Provide the (X, Y) coordinate of the cell's center where the given text is located.  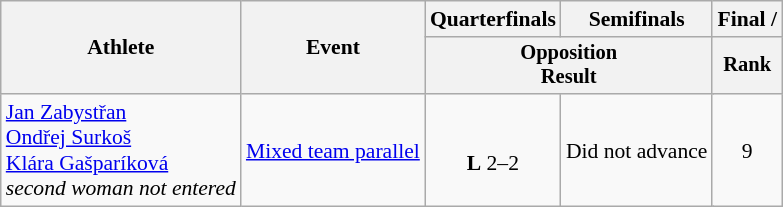
Final / (747, 19)
Athlete (121, 48)
Jan ZabystřanOndřej SurkošKlára Gašparíkovásecond woman not entered (121, 150)
Quarterfinals (493, 19)
9 (747, 150)
Event (333, 48)
OppositionResult (569, 66)
Rank (747, 66)
Semifinals (637, 19)
Mixed team parallel (333, 150)
L 2–2 (493, 150)
Did not advance (637, 150)
